Locate the cell with the specified text and output its [x, y] center coordinate. 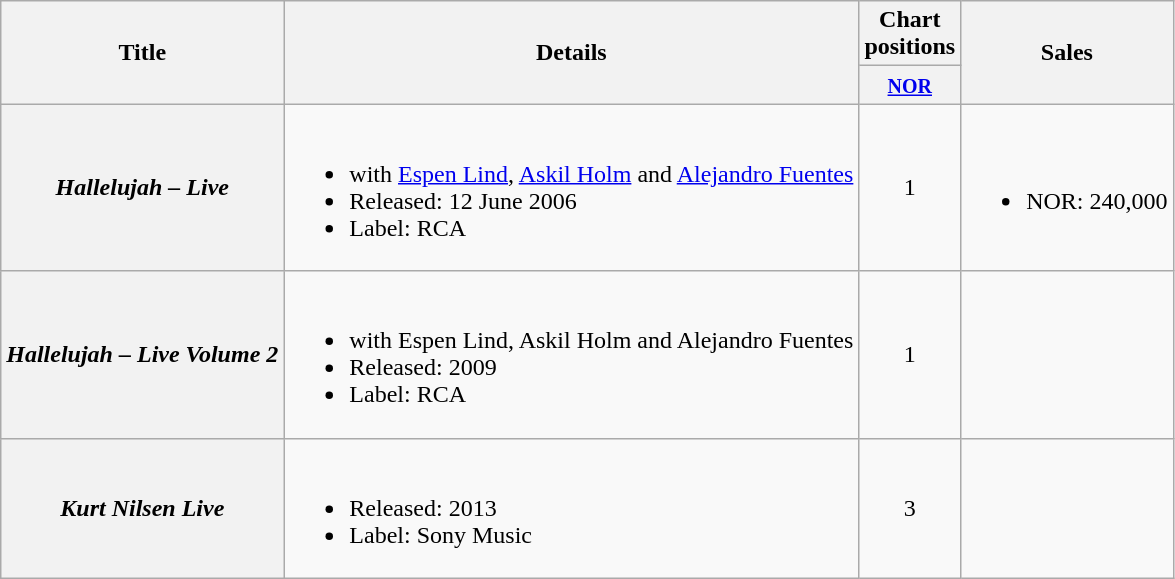
Chart positions [910, 34]
3 [910, 508]
Hallelujah – Live Volume 2 [142, 354]
Details [572, 52]
Sales [1067, 52]
NOR [910, 85]
with Espen Lind, Askil Holm and Alejandro FuentesReleased: 12 June 2006Label: RCA [572, 188]
with Espen Lind, Askil Holm and Alejandro FuentesReleased: 2009Label: RCA [572, 354]
NOR: 240,000 [1067, 188]
Kurt Nilsen Live [142, 508]
Hallelujah – Live [142, 188]
Title [142, 52]
Released: 2013Label: Sony Music [572, 508]
